Find where the given text appears and provide that cell's center as (x, y) coordinate. 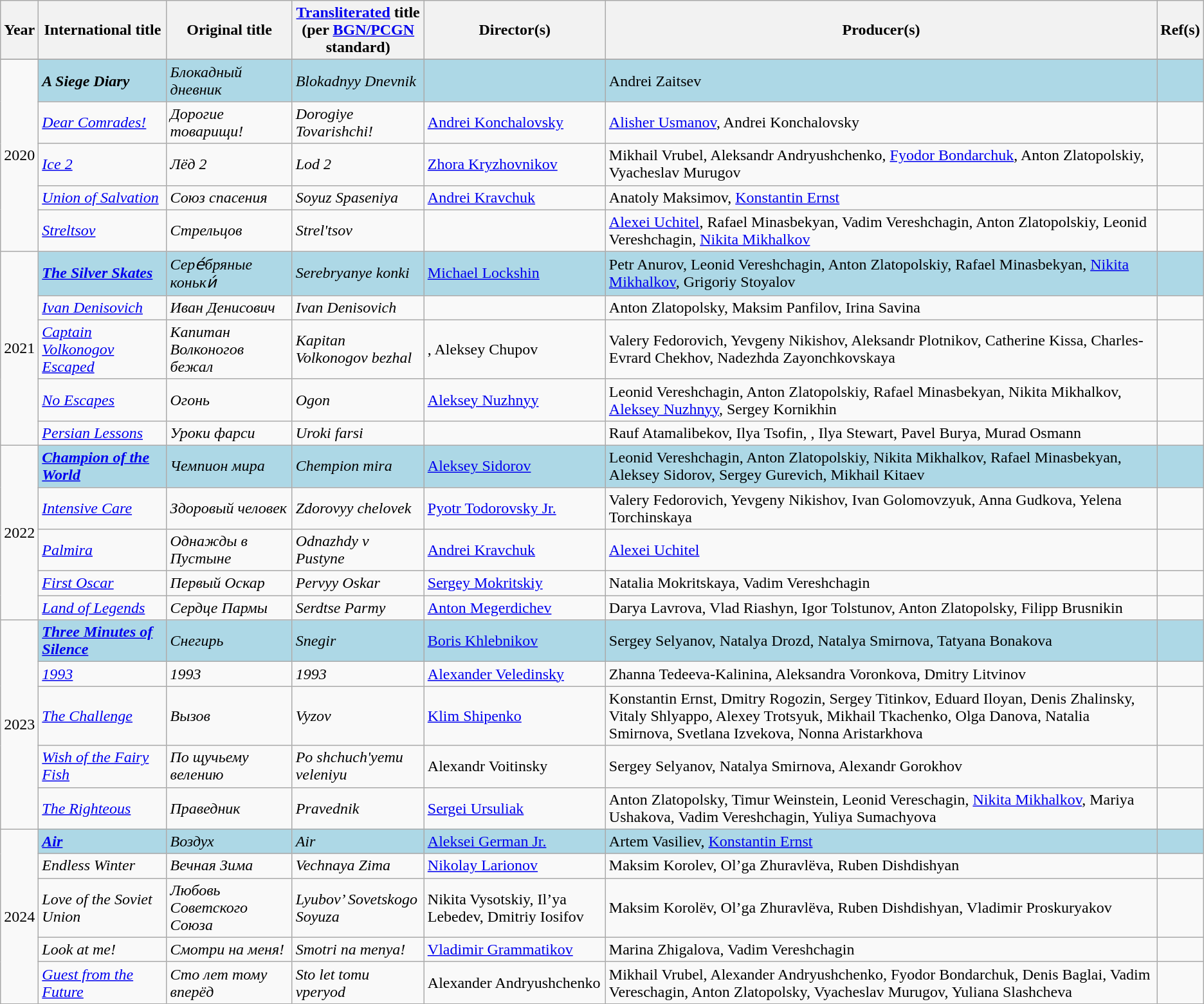
Sergey Mokritskiy (515, 583)
Director(s) (515, 30)
Endless Winter (103, 866)
Transliterated title(per BGN/PCGN standard) (358, 30)
Champion of the World (103, 466)
Alexandr Voitinsky (515, 767)
The Challenge (103, 716)
Palmira (103, 551)
Anton Megerdichev (515, 608)
2023 (19, 724)
Lod 2 (358, 165)
Сто лет тому вперёд (229, 983)
Andrei Konchalovsky (515, 122)
Sergei Ursuliak (515, 808)
Po shchuch'yemu veleniyu (358, 767)
Marina Zhigalova, Vadim Vereshchagin (881, 949)
Однажды в Пустыне (229, 551)
Leonid Vereshchagin, Anton Zlatopolskiy, Nikita Mikhalkov, Rafael Minasbekyan, Aleksey Sidorov, Sergey Gurevich, Mikhail Kitaev (881, 466)
Streltsov (103, 230)
Land of Legends (103, 608)
Anton Zlatopolsky, Timur Weinstein, Leonid Vereschagin, Nikita Mikhalkov, Mariya Ushakova, Vadim Vereshchagin, Yuliya Sumachyova (881, 808)
Klim Shipenko (515, 716)
Pervyy Oskar (358, 583)
Огонь (229, 400)
Nikita Vysotskiy, Il’ya Lebedev, Dmitriy Iosifov (515, 908)
Anatoly Maksimov, Konstantin Ernst (881, 197)
Persian Lessons (103, 433)
Serebryanye konki (358, 273)
Intensive Care (103, 508)
Sergey Selyanov, Natalya Smirnova, Alexandr Gorokhov (881, 767)
Petr Anurov, Leonid Vereshchagin, Anton Zlatopolskiy, Rafael Minasbekyan, Nikita Mikhalkov, Grigoriy Stoyalov (881, 273)
Michael Lockshin (515, 273)
Вечная Зима (229, 866)
Стрельцов (229, 230)
Dorogiye Tovarishchi! (358, 122)
Воздух (229, 841)
Aleksey Nuzhnyy (515, 400)
Three Minutes of Silence (103, 641)
Alexander Veledinsky (515, 674)
Dear Comrades! (103, 122)
Союз спасения (229, 197)
Ref(s) (1180, 30)
Ogon (358, 400)
Leonid Vereshchagin, Anton Zlatopolskiy, Rafael Minasbekyan, Nikita Mikhalkov, Aleksey Nuzhnyy, Sergey Kornikhin (881, 400)
Уроки фарси (229, 433)
2024 (19, 916)
Rauf Atamalibekov, Ilya Tsofin, , Ilya Stewart, Pavel Burya, Murad Osmann (881, 433)
Nikolay Larionov (515, 866)
Sergey Selyanov, Natalya Drozd, Natalya Smirnova, Tatyana Bonakova (881, 641)
Pravednik (358, 808)
Wish of the Fairy Fish (103, 767)
, Aleksey Chupov (515, 349)
Alisher Usmanov, Andrei Konchalovsky (881, 122)
Снегирь (229, 641)
Boris Khlebnikov (515, 641)
Odnazhdy v Pustyne (358, 551)
Чемпион мира (229, 466)
Darya Lavrova, Vlad Riashyn, Igor Tolstunov, Anton Zlatopolsky, Filipp Brusnikin (881, 608)
Праведник (229, 808)
Сердце Пармы (229, 608)
Love of the Soviet Union (103, 908)
Zhora Kryzhovnikov (515, 165)
Artem Vasiliev, Konstantin Ernst (881, 841)
Valery Fedorovich, Yevgeny Nikishov, Aleksandr Plotnikov, Catherine Kissa, Charles-Evrard Chekhov, Nadezhda Zayonchkovskaya (881, 349)
International title (103, 30)
Ice 2 (103, 165)
Union of Salvation (103, 197)
Здоровый человек (229, 508)
Andrei Zaitsev (881, 81)
2022 (19, 533)
Alexander Andryushchenko (515, 983)
Zhanna Tedeeva-Kalinina, Aleksandra Voronkova, Dmitry Litvinov (881, 674)
Vladimir Grammatikov (515, 949)
Aleksey Sidorov (515, 466)
Chempion mira (358, 466)
Strel'tsov (358, 230)
Vechnaya Zima (358, 866)
Serdtse Parmy (358, 608)
Sto let tomu vperyod (358, 983)
Сере́бряные коньки́ (229, 273)
Капитан Волконогов бежал (229, 349)
The Righteous (103, 808)
Lyubov’ Sovetskogo Soyuza (358, 908)
Aleksei German Jr. (515, 841)
Mikhail Vrubel, Aleksandr Andryushchenko, Fyodor Bondarchuk, Anton Zlatopolskiy, Vyacheslav Murugov (881, 165)
Иван Денисович (229, 307)
Uroki farsi (358, 433)
Лёд 2 (229, 165)
2021 (19, 349)
Вызов (229, 716)
Look at me! (103, 949)
No Escapes (103, 400)
Blokadnyy Dnevnik (358, 81)
Natalia Mokritskaya, Vadim Vereshchagin (881, 583)
Vyzov (358, 716)
Producer(s) (881, 30)
Pyotr Todorovsky Jr. (515, 508)
Captain Volkonogov Escaped (103, 349)
Смотри на меня! (229, 949)
Maksim Korolev, Ol’ga Zhuravlëva, Ruben Dishdishyan (881, 866)
По щучьему велению (229, 767)
Original title (229, 30)
Soyuz Spaseniya (358, 197)
Anton Zlatopolsky, Maksim Panfilov, Irina Savina (881, 307)
Первый Оскар (229, 583)
Дорогие товарищи! (229, 122)
Guest from the Future (103, 983)
Maksim Korolëv, Ol’ga Zhuravlëva, Ruben Dishdishyan, Vladimir Proskuryakov (881, 908)
Zdorovyy chelovek (358, 508)
Любовь Советского Союза (229, 908)
2020 (19, 156)
Valery Fedorovich, Yevgeny Nikishov, Ivan Golomovzyuk, Anna Gudkova, Yelena Torchinskaya (881, 508)
Alexei Uchitel (881, 551)
First Oscar (103, 583)
Kapitan Volkonogov bezhal (358, 349)
Блокадный дневник (229, 81)
Snegir (358, 641)
Alexei Uchitel, Rafael Minasbekyan, Vadim Vereshchagin, Anton Zlatopolskiy, Leonid Vereshchagin, Nikita Mikhalkov (881, 230)
Year (19, 30)
A Siege Diary (103, 81)
Smotri na menya! (358, 949)
The Silver Skates (103, 273)
